From the cell containing the given text, extract its center point as [X, Y] coordinate. 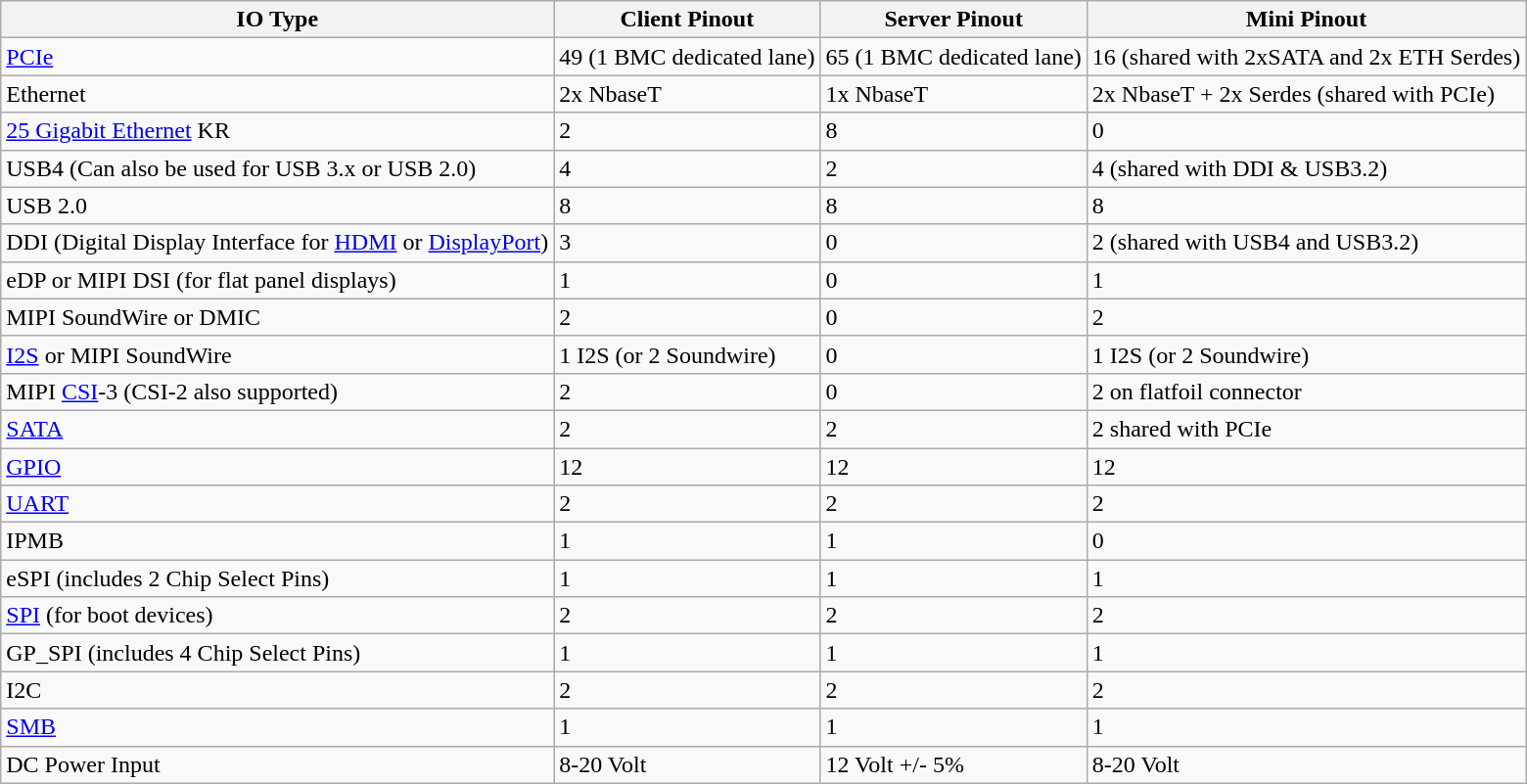
MIPI CSI-3 (CSI-2 also supported) [278, 392]
4 (shared with DDI & USB3.2) [1306, 168]
USB4 (Can also be used for USB 3.x or USB 2.0) [278, 168]
Mini Pinout [1306, 20]
65 (1 BMC dedicated lane) [953, 57]
Ethernet [278, 94]
SATA [278, 429]
4 [687, 168]
eSPI (includes 2 Chip Select Pins) [278, 578]
PCIe [278, 57]
DC Power Input [278, 764]
SPI (for boot devices) [278, 616]
25 Gigabit Ethernet KR [278, 131]
UART [278, 504]
2 (shared with USB4 and USB3.2) [1306, 243]
IO Type [278, 20]
16 (shared with 2xSATA and 2x ETH Serdes) [1306, 57]
Server Pinout [953, 20]
2 shared with PCIe [1306, 429]
I2C [278, 690]
12 Volt +/- 5% [953, 764]
eDP or MIPI DSI (for flat panel displays) [278, 280]
GP_SPI (includes 4 Chip Select Pins) [278, 653]
DDI (Digital Display Interface for HDMI or DisplayPort) [278, 243]
2x NbaseT [687, 94]
1x NbaseT [953, 94]
IPMB [278, 541]
GPIO [278, 467]
USB 2.0 [278, 206]
2x NbaseT + 2x Serdes (shared with PCIe) [1306, 94]
3 [687, 243]
I2S or MIPI SoundWire [278, 354]
2 on flatfoil connector [1306, 392]
Client Pinout [687, 20]
49 (1 BMC dedicated lane) [687, 57]
SMB [278, 727]
MIPI SoundWire or DMIC [278, 317]
